Return [x, y] of the center of cell containing provided text 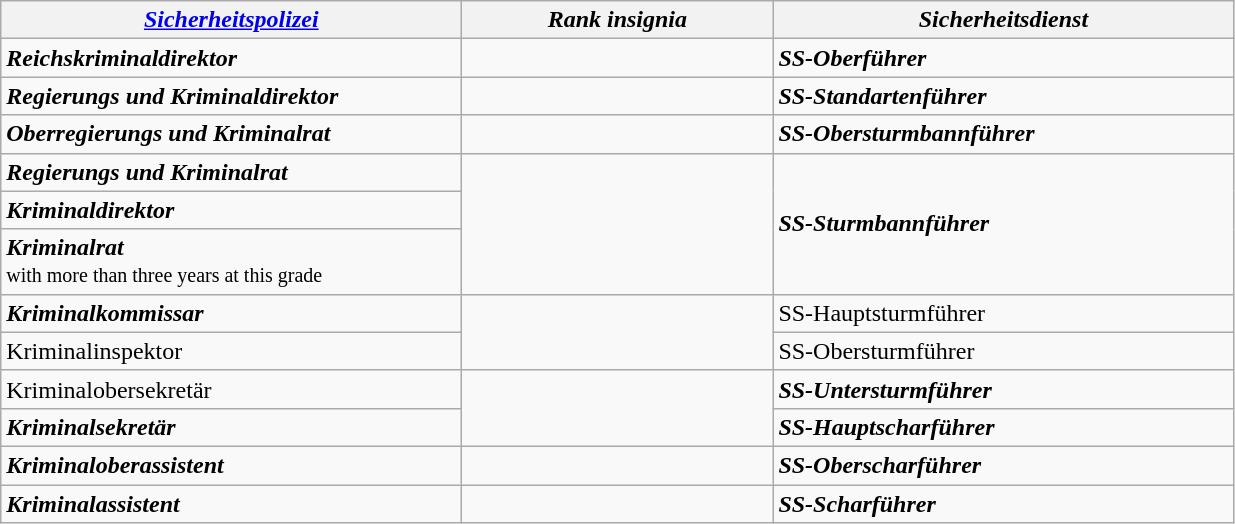
Kriminalinspektor [232, 351]
SS-Oberscharführer [1004, 465]
SS-Scharführer [1004, 503]
Kriminalsekretär [232, 427]
Reichskriminaldirektor [232, 58]
SS-Sturmbannführer [1004, 224]
Kriminalassistent [232, 503]
SS-Oberführer [1004, 58]
Regierungs und Kriminalrat [232, 172]
Kriminaldirektor [232, 210]
SS-Hauptsturmführer [1004, 313]
Kriminalrat with more than three years at this grade [232, 262]
SS-Obersturmführer [1004, 351]
Sicherheitspolizei [232, 20]
Oberregierungs und Kriminalrat [232, 134]
Sicherheitsdienst [1004, 20]
Rank insignia [618, 20]
Regierungs und Kriminaldirektor [232, 96]
SS-Hauptscharführer [1004, 427]
SS-Obersturmbannführer [1004, 134]
SS-Untersturmführer [1004, 389]
Kriminaloberassistent [232, 465]
Kriminalobersekretär [232, 389]
SS-Standartenführer [1004, 96]
Kriminalkommissar [232, 313]
